Provide the [X, Y] coordinate of the cell's center where the given text is located.  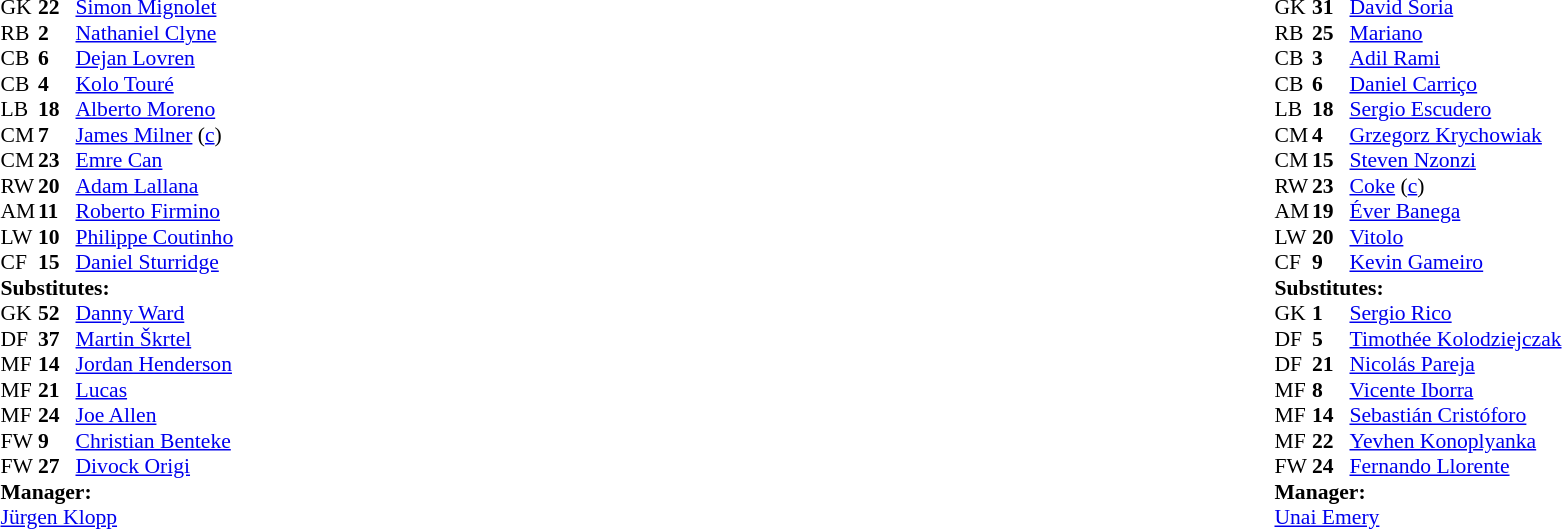
Sergio Escudero [1455, 109]
22 [1331, 441]
52 [57, 313]
Adil Rami [1455, 59]
27 [57, 467]
James Milner (c) [155, 135]
7 [57, 135]
25 [1331, 33]
2 [57, 33]
1 [1331, 313]
8 [1331, 390]
Timothée Kolodziejczak [1455, 339]
Mariano [1455, 33]
Coke (c) [1455, 186]
Roberto Firmino [155, 211]
Vitolo [1455, 237]
Fernando Llorente [1455, 467]
Yevhen Konoplyanka [1455, 441]
10 [57, 237]
Jordan Henderson [155, 365]
Kolo Touré [155, 84]
Danny Ward [155, 313]
Alberto Moreno [155, 109]
Éver Banega [1455, 211]
Nathaniel Clyne [155, 33]
3 [1331, 59]
19 [1331, 211]
Sergio Rico [1455, 313]
Adam Lallana [155, 186]
Sebastián Cristóforo [1455, 415]
Daniel Sturridge [155, 263]
5 [1331, 339]
Philippe Coutinho [155, 237]
Kevin Gameiro [1455, 263]
Christian Benteke [155, 441]
11 [57, 211]
Divock Origi [155, 467]
Lucas [155, 390]
Emre Can [155, 161]
Nicolás Pareja [1455, 365]
Martin Škrtel [155, 339]
Dejan Lovren [155, 59]
Vicente Iborra [1455, 390]
Steven Nzonzi [1455, 161]
37 [57, 339]
Daniel Carriço [1455, 84]
Grzegorz Krychowiak [1455, 135]
Joe Allen [155, 415]
